Pinpoint the cell where the given text exists, returning its [x, y] midpoint coordinate. 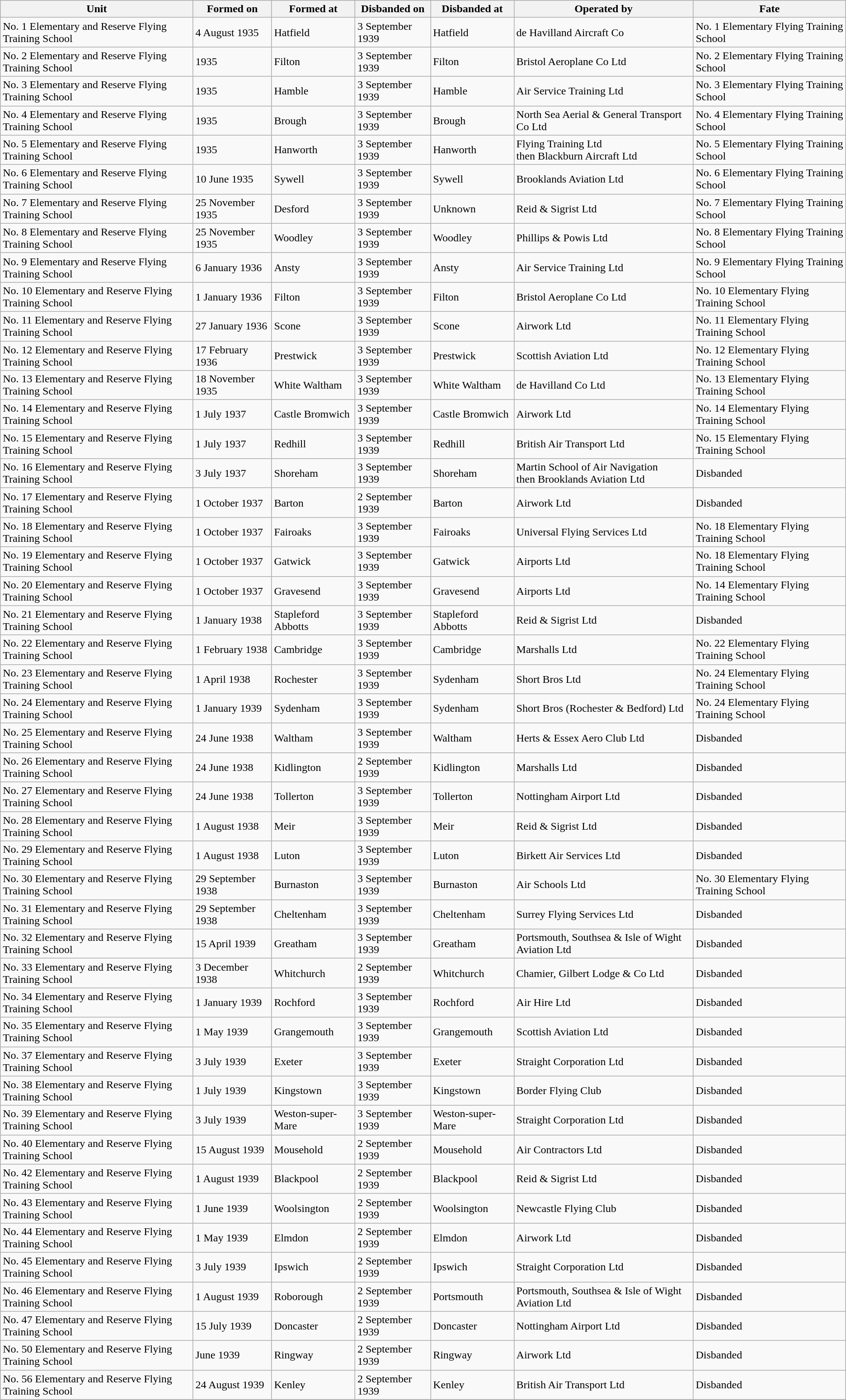
Roborough [313, 1296]
Brooklands Aviation Ltd [604, 179]
No. 7 Elementary and Reserve Flying Training School [97, 209]
No. 18 Elementary and Reserve Flying Training School [97, 532]
No. 3 Elementary and Reserve Flying Training School [97, 91]
No. 10 Elementary Flying Training School [769, 296]
15 August 1939 [232, 1150]
Disbanded on [392, 9]
No. 35 Elementary and Reserve Flying Training School [97, 1032]
No. 9 Elementary and Reserve Flying Training School [97, 268]
No. 29 Elementary and Reserve Flying Training School [97, 856]
No. 42 Elementary and Reserve Flying Training School [97, 1179]
Universal Flying Services Ltd [604, 532]
No. 12 Elementary Flying Training School [769, 355]
Phillips & Powis Ltd [604, 238]
No. 2 Elementary Flying Training School [769, 61]
No. 15 Elementary and Reserve Flying Training School [97, 444]
No. 2 Elementary and Reserve Flying Training School [97, 61]
No. 9 Elementary Flying Training School [769, 268]
No. 43 Elementary and Reserve Flying Training School [97, 1208]
No. 11 Elementary Flying Training School [769, 326]
No. 6 Elementary and Reserve Flying Training School [97, 179]
Air Hire Ltd [604, 1002]
17 February 1936 [232, 355]
Short Bros (Rochester & Bedford) Ltd [604, 709]
Formed at [313, 9]
No. 28 Elementary and Reserve Flying Training School [97, 826]
Surrey Flying Services Ltd [604, 915]
Newcastle Flying Club [604, 1208]
Air Schools Ltd [604, 885]
de Havilland Co Ltd [604, 385]
No. 45 Elementary and Reserve Flying Training School [97, 1267]
de Havilland Aircraft Co [604, 33]
No. 27 Elementary and Reserve Flying Training School [97, 796]
No. 16 Elementary and Reserve Flying Training School [97, 474]
Desford [313, 209]
No. 1 Elementary Flying Training School [769, 33]
1 January 1936 [232, 296]
1 June 1939 [232, 1208]
No. 4 Elementary and Reserve Flying Training School [97, 120]
No. 44 Elementary and Reserve Flying Training School [97, 1237]
No. 17 Elementary and Reserve Flying Training School [97, 503]
No. 5 Elementary and Reserve Flying Training School [97, 150]
No. 8 Elementary Flying Training School [769, 238]
Fate [769, 9]
Short Bros Ltd [604, 679]
No. 30 Elementary and Reserve Flying Training School [97, 885]
No. 22 Elementary Flying Training School [769, 650]
No. 14 Elementary and Reserve Flying Training School [97, 415]
No. 31 Elementary and Reserve Flying Training School [97, 915]
No. 25 Elementary and Reserve Flying Training School [97, 738]
North Sea Aerial & General Transport Co Ltd [604, 120]
3 July 1937 [232, 474]
Herts & Essex Aero Club Ltd [604, 738]
Portsmouth [472, 1296]
No. 13 Elementary Flying Training School [769, 385]
Unit [97, 9]
No. 15 Elementary Flying Training School [769, 444]
1 April 1938 [232, 679]
No. 12 Elementary and Reserve Flying Training School [97, 355]
1 February 1938 [232, 650]
Martin School of Air Navigationthen Brooklands Aviation Ltd [604, 474]
No. 26 Elementary and Reserve Flying Training School [97, 767]
Flying Training Ltdthen Blackburn Aircraft Ltd [604, 150]
Air Contractors Ltd [604, 1150]
No. 10 Elementary and Reserve Flying Training School [97, 296]
No. 1 Elementary and Reserve Flying Training School [97, 33]
No. 34 Elementary and Reserve Flying Training School [97, 1002]
27 January 1936 [232, 326]
No. 46 Elementary and Reserve Flying Training School [97, 1296]
4 August 1935 [232, 33]
No. 56 Elementary and Reserve Flying Training School [97, 1385]
Unknown [472, 209]
15 July 1939 [232, 1326]
No. 7 Elementary Flying Training School [769, 209]
No. 19 Elementary and Reserve Flying Training School [97, 561]
10 June 1935 [232, 179]
6 January 1936 [232, 268]
No. 40 Elementary and Reserve Flying Training School [97, 1150]
24 August 1939 [232, 1385]
No. 32 Elementary and Reserve Flying Training School [97, 944]
June 1939 [232, 1356]
No. 5 Elementary Flying Training School [769, 150]
No. 39 Elementary and Reserve Flying Training School [97, 1120]
Formed on [232, 9]
No. 3 Elementary Flying Training School [769, 91]
No. 13 Elementary and Reserve Flying Training School [97, 385]
Birkett Air Services Ltd [604, 856]
No. 22 Elementary and Reserve Flying Training School [97, 650]
No. 6 Elementary Flying Training School [769, 179]
No. 50 Elementary and Reserve Flying Training School [97, 1356]
No. 8 Elementary and Reserve Flying Training School [97, 238]
Rochester [313, 679]
No. 38 Elementary and Reserve Flying Training School [97, 1091]
Border Flying Club [604, 1091]
No. 33 Elementary and Reserve Flying Training School [97, 973]
No. 23 Elementary and Reserve Flying Training School [97, 679]
1 January 1938 [232, 620]
No. 11 Elementary and Reserve Flying Training School [97, 326]
No. 20 Elementary and Reserve Flying Training School [97, 591]
Operated by [604, 9]
No. 30 Elementary Flying Training School [769, 885]
Chamier, Gilbert Lodge & Co Ltd [604, 973]
No. 47 Elementary and Reserve Flying Training School [97, 1326]
No. 24 Elementary and Reserve Flying Training School [97, 709]
3 December 1938 [232, 973]
No. 4 Elementary Flying Training School [769, 120]
No. 21 Elementary and Reserve Flying Training School [97, 620]
Disbanded at [472, 9]
No. 37 Elementary and Reserve Flying Training School [97, 1061]
1 July 1939 [232, 1091]
15 April 1939 [232, 944]
18 November 1935 [232, 385]
